Search for the cell housing the specified text and yield its (x, y) center coordinate. 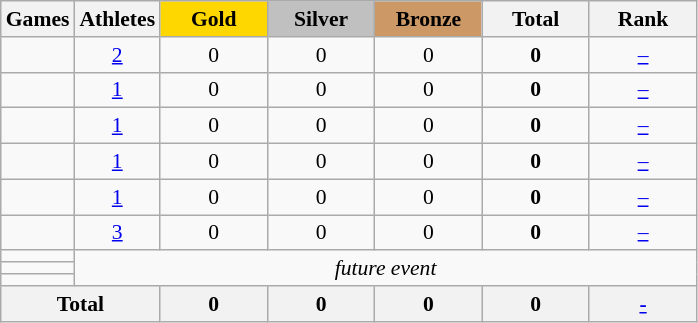
Athletes (117, 19)
2 (117, 55)
Games (38, 19)
Rank (642, 19)
3 (117, 233)
Bronze (428, 19)
Gold (214, 19)
Silver (320, 19)
future event (385, 269)
- (642, 304)
